Capture the cell that displays the provided text and extract its (x, y) central coordinate. 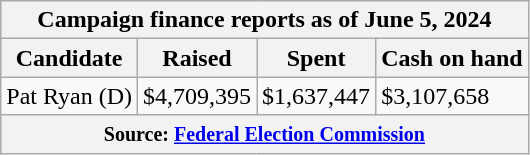
Cash on hand (452, 58)
Candidate (70, 58)
Campaign finance reports as of June 5, 2024 (264, 20)
$3,107,658 (452, 96)
Pat Ryan (D) (70, 96)
$1,637,447 (316, 96)
Raised (198, 58)
$4,709,395 (198, 96)
Spent (316, 58)
Source: Federal Election Commission (264, 134)
